Provide the [X, Y] coordinate of the cell's center where the given text is located.  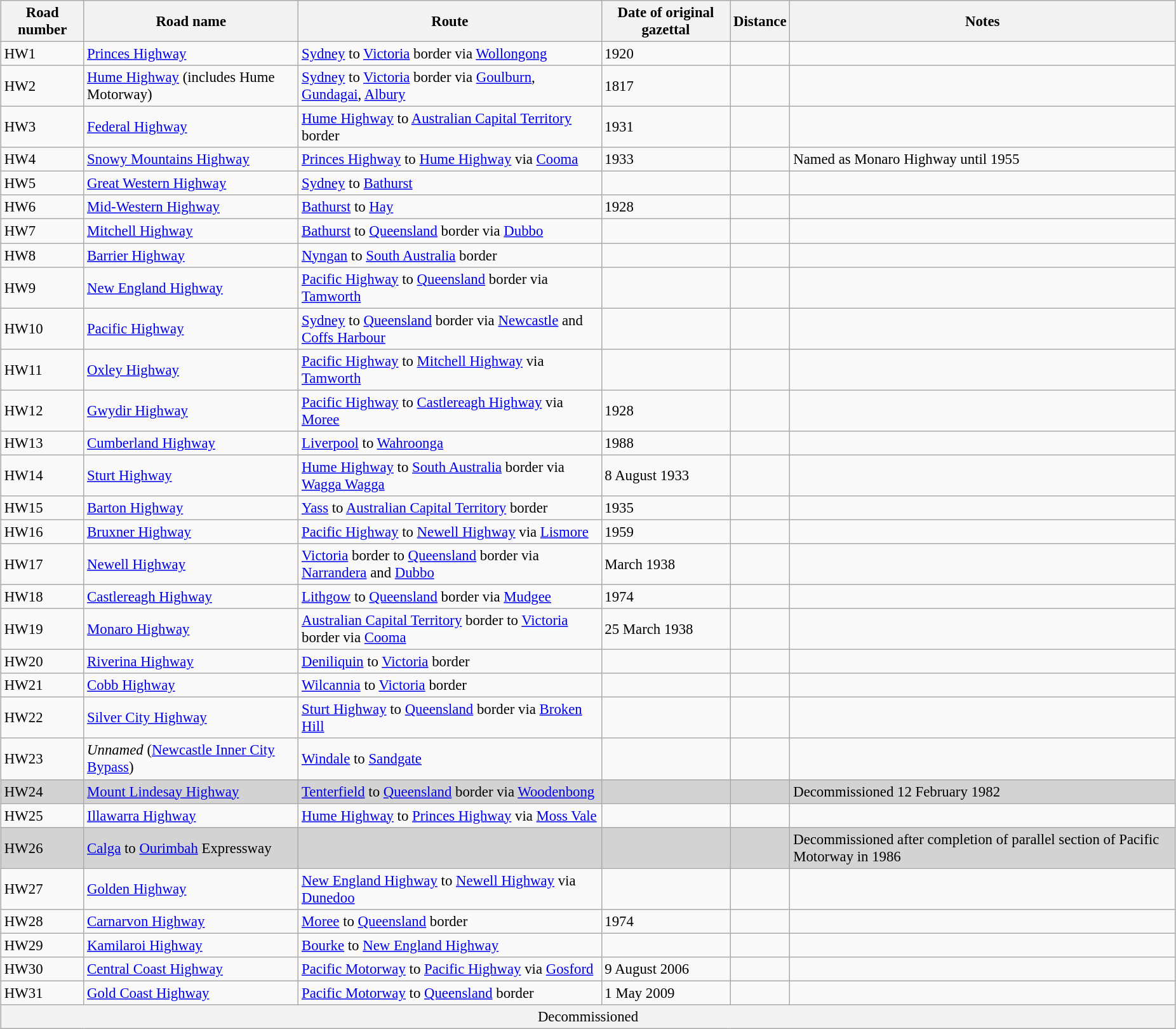
Sydney to Queensland border via Newcastle and Coffs Harbour [450, 329]
Decommissioned 12 February 1982 [983, 791]
1 May 2009 [665, 993]
HW16 [43, 532]
Pacific Highway to Newell Highway via Lismore [450, 532]
Sturt Highway to Queensland border via Broken Hill [450, 718]
Decommissioned after completion of parallel section of Pacific Motorway in 1986 [983, 847]
Road name [191, 22]
HW20 [43, 662]
Illawarra Highway [191, 816]
HW23 [43, 760]
HW12 [43, 410]
Road number [43, 22]
Sydney to Victoria border via Wollongong [450, 54]
Hume Highway to South Australia border via Wagga Wagga [450, 475]
Route [450, 22]
HW21 [43, 685]
HW27 [43, 889]
Silver City Highway [191, 718]
Notes [983, 22]
Distance [760, 22]
Windale to Sandgate [450, 760]
Monaro Highway [191, 629]
Riverina Highway [191, 662]
Unnamed (Newcastle Inner City Bypass) [191, 760]
HW18 [43, 597]
Hume Highway to Princes Highway via Moss Vale [450, 816]
Bathurst to Hay [450, 208]
Deniliquin to Victoria border [450, 662]
1933 [665, 159]
Castlereagh Highway [191, 597]
Mount Lindesay Highway [191, 791]
Hume Highway to Australian Capital Territory border [450, 127]
Wilcannia to Victoria border [450, 685]
Lithgow to Queensland border via Mudgee [450, 597]
Pacific Motorway to Pacific Highway via Gosford [450, 969]
Calga to Ourimbah Expressway [191, 847]
HW24 [43, 791]
Cumberland Highway [191, 443]
Central Coast Highway [191, 969]
Princes Highway to Hume Highway via Cooma [450, 159]
HW29 [43, 945]
HW6 [43, 208]
Sturt Highway [191, 475]
1817 [665, 86]
Liverpool to Wahroonga [450, 443]
Pacific Motorway to Queensland border [450, 993]
HW8 [43, 255]
Gold Coast Highway [191, 993]
HW7 [43, 231]
Mid-Western Highway [191, 208]
25 March 1938 [665, 629]
HW1 [43, 54]
HW31 [43, 993]
HW19 [43, 629]
Mitchell Highway [191, 231]
Victoria border to Queensland border via Narrandera and Dubbo [450, 564]
HW4 [43, 159]
HW13 [43, 443]
Decommissioned [588, 1017]
March 1938 [665, 564]
HW9 [43, 287]
Cobb Highway [191, 685]
HW26 [43, 847]
HW11 [43, 370]
Pacific Highway [191, 329]
Sydney to Victoria border via Goulburn, Gundagai, Albury [450, 86]
Oxley Highway [191, 370]
New England Highway [191, 287]
9 August 2006 [665, 969]
1935 [665, 508]
Bruxner Highway [191, 532]
Hume Highway (includes Hume Motorway) [191, 86]
HW3 [43, 127]
HW15 [43, 508]
Pacific Highway to Mitchell Highway via Tamworth [450, 370]
Sydney to Bathurst [450, 184]
Kamilaroi Highway [191, 945]
Gwydir Highway [191, 410]
HW2 [43, 86]
1931 [665, 127]
HW17 [43, 564]
Princes Highway [191, 54]
HW14 [43, 475]
HW5 [43, 184]
8 August 1933 [665, 475]
HW10 [43, 329]
Tenterfield to Queensland border via Woodenbong [450, 791]
Federal Highway [191, 127]
HW25 [43, 816]
Australian Capital Territory border to Victoria border via Cooma [450, 629]
Moree to Queensland border [450, 922]
Date of original gazettal [665, 22]
New England Highway to Newell Highway via Dunedoo [450, 889]
Nyngan to South Australia border [450, 255]
Barton Highway [191, 508]
Carnarvon Highway [191, 922]
HW30 [43, 969]
Named as Monaro Highway until 1955 [983, 159]
HW22 [43, 718]
Bathurst to Queensland border via Dubbo [450, 231]
Pacific Highway to Queensland border via Tamworth [450, 287]
Bourke to New England Highway [450, 945]
Snowy Mountains Highway [191, 159]
Newell Highway [191, 564]
1920 [665, 54]
Golden Highway [191, 889]
1988 [665, 443]
Great Western Highway [191, 184]
HW28 [43, 922]
1959 [665, 532]
Yass to Australian Capital Territory border [450, 508]
Barrier Highway [191, 255]
Pacific Highway to Castlereagh Highway via Moree [450, 410]
